Provide the [x, y] coordinate of the cell's center where the given text is located.  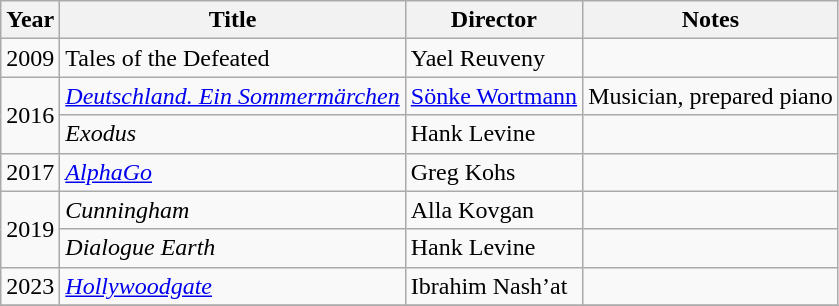
2019 [30, 229]
Cunningham [232, 210]
Hollywoodgate [232, 286]
Director [494, 20]
Sönke Wortmann [494, 96]
Exodus [232, 134]
2023 [30, 286]
Tales of the Defeated [232, 58]
Deutschland. Ein Sommermärchen [232, 96]
2017 [30, 172]
Year [30, 20]
Musician, prepared piano [711, 96]
2016 [30, 115]
Greg Kohs [494, 172]
2009 [30, 58]
Dialogue Earth [232, 248]
AlphaGo [232, 172]
Notes [711, 20]
Yael Reuveny [494, 58]
Ibrahim Nash’at [494, 286]
Alla Kovgan [494, 210]
Title [232, 20]
